Identify which cell holds the provided text, then report its (x, y) central coordinate. 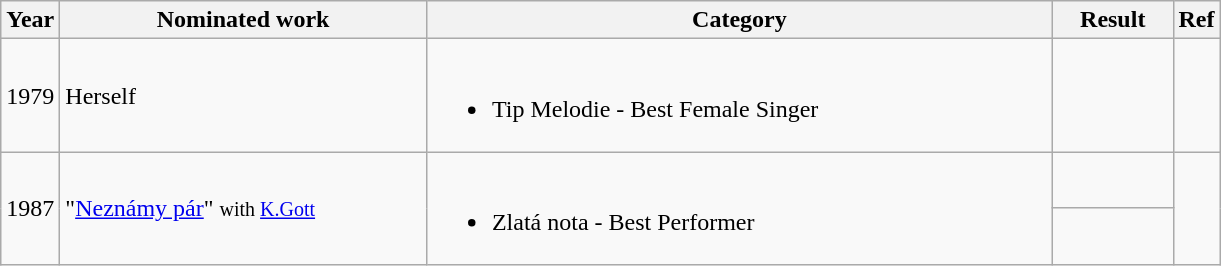
Category (739, 20)
Result (1112, 20)
Herself (244, 96)
1987 (30, 208)
Zlatá nota - Best Performer (739, 208)
Tip Melodie - Best Female Singer (739, 96)
Year (30, 20)
Nominated work (244, 20)
1979 (30, 96)
Ref (1196, 20)
"Neznámy pár" with K.Gott (244, 208)
